Extract the [X, Y] coordinate from the center of the cell holding the provided text.  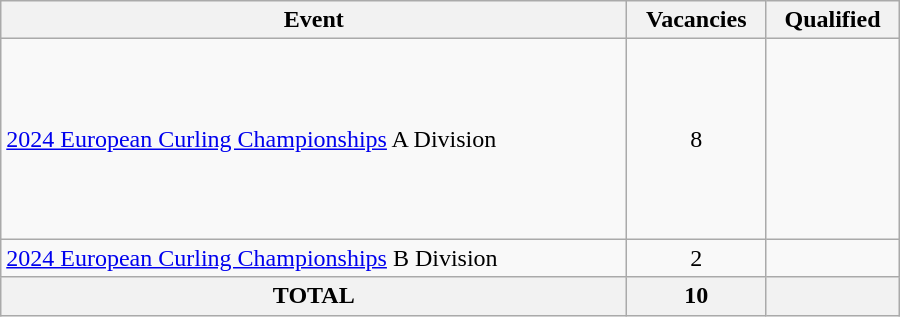
10 [696, 296]
Qualified [832, 20]
TOTAL [314, 296]
2024 European Curling Championships A Division [314, 139]
2 [696, 258]
8 [696, 139]
Event [314, 20]
Vacancies [696, 20]
2024 European Curling Championships B Division [314, 258]
